Detect which cell encompasses the target text, then output its [X, Y] center coordinate. 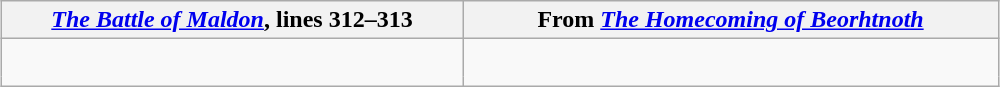
The Battle of Maldon, lines 312–313 [232, 20]
From The Homecoming of Beorhtnoth [730, 20]
